Determine the (X, Y) coordinate at the center of the cell enclosing the given text.  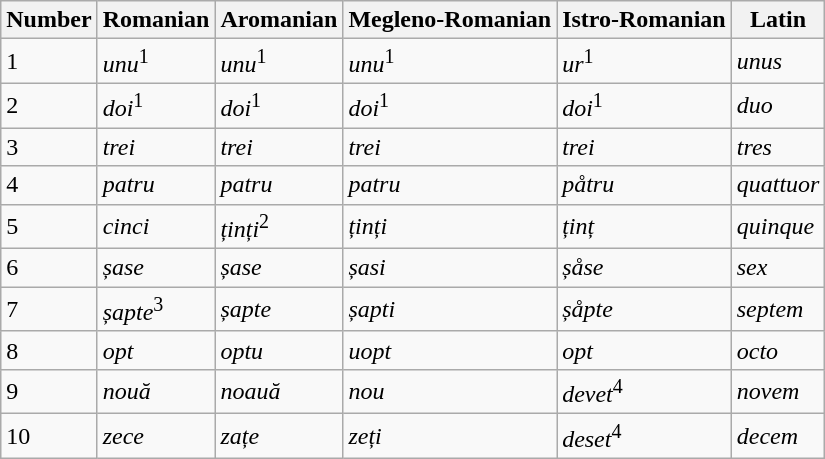
1 (49, 62)
noauă (279, 392)
optu (279, 350)
quattuor (778, 185)
șapte3 (156, 310)
10 (49, 436)
duo (778, 106)
påtru (644, 185)
nouă (156, 392)
2 (49, 106)
ur1 (644, 62)
7 (49, 310)
cinci (156, 226)
6 (49, 268)
9 (49, 392)
decem (778, 436)
8 (49, 350)
ținți2 (279, 226)
șåpte (644, 310)
uopt (450, 350)
șasi (450, 268)
Aromanian (279, 20)
octo (778, 350)
unus (778, 62)
șapti (450, 310)
3 (49, 147)
5 (49, 226)
devet4 (644, 392)
ținți (450, 226)
Number (49, 20)
septem (778, 310)
nou (450, 392)
șåse (644, 268)
zece (156, 436)
zeți (450, 436)
deset4 (644, 436)
tres (778, 147)
Romanian (156, 20)
Istro-Romanian (644, 20)
novem (778, 392)
Megleno-Romanian (450, 20)
quinque (778, 226)
sex (778, 268)
zațe (279, 436)
șapte (279, 310)
ținț (644, 226)
4 (49, 185)
Latin (778, 20)
